Locate the cell with the specified text and output its (x, y) center coordinate. 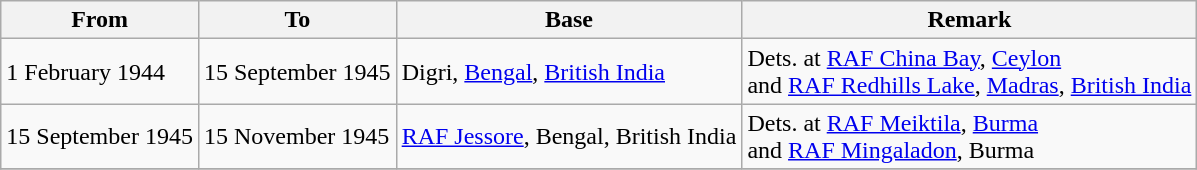
Remark (970, 20)
Dets. at RAF Meiktila, Burma and RAF Mingaladon, Burma (970, 136)
Base (569, 20)
From (100, 20)
RAF Jessore, Bengal, British India (569, 136)
1 February 1944 (100, 72)
Dets. at RAF China Bay, Ceylon and RAF Redhills Lake, Madras, British India (970, 72)
15 November 1945 (297, 136)
Digri, Bengal, British India (569, 72)
To (297, 20)
